Detect which cell encompasses the target text, then output its (x, y) center coordinate. 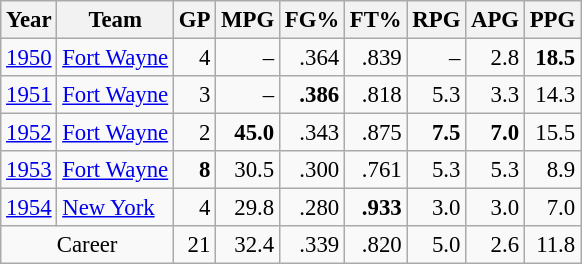
.364 (312, 58)
APG (496, 20)
1951 (29, 95)
15.5 (552, 133)
3.3 (496, 95)
14.3 (552, 95)
45.0 (248, 133)
FG% (312, 20)
.839 (376, 58)
New York (116, 208)
.818 (376, 95)
RPG (436, 20)
.280 (312, 208)
.339 (312, 245)
GP (194, 20)
29.8 (248, 208)
FT% (376, 20)
18.5 (552, 58)
.933 (376, 208)
32.4 (248, 245)
7.5 (436, 133)
3 (194, 95)
1953 (29, 170)
1950 (29, 58)
.761 (376, 170)
.386 (312, 95)
.343 (312, 133)
MPG (248, 20)
21 (194, 245)
5.0 (436, 245)
PPG (552, 20)
8.9 (552, 170)
.820 (376, 245)
Year (29, 20)
30.5 (248, 170)
1952 (29, 133)
8 (194, 170)
1954 (29, 208)
2.8 (496, 58)
11.8 (552, 245)
Team (116, 20)
.875 (376, 133)
Career (88, 245)
.300 (312, 170)
2 (194, 133)
2.6 (496, 245)
